Identify which cell holds the provided text, then report its (x, y) central coordinate. 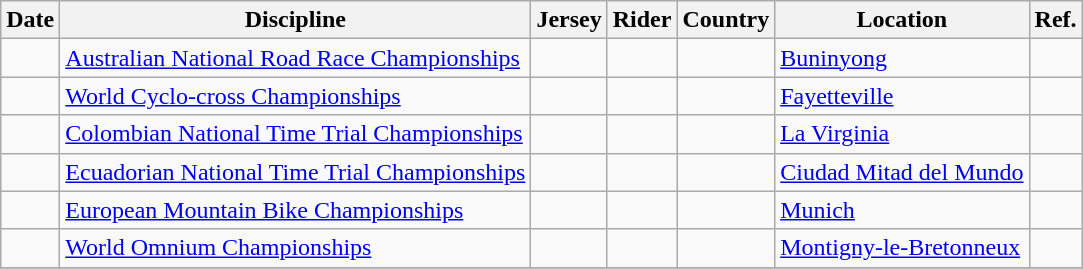
Rider (642, 20)
Discipline (296, 20)
La Virginia (902, 134)
World Omnium Championships (296, 248)
Buninyong (902, 58)
Munich (902, 210)
Ecuadorian National Time Trial Championships (296, 172)
Location (902, 20)
Jersey (569, 20)
Fayetteville (902, 96)
Colombian National Time Trial Championships (296, 134)
Ciudad Mitad del Mundo (902, 172)
European Mountain Bike Championships (296, 210)
Australian National Road Race Championships (296, 58)
Date (30, 20)
Country (726, 20)
World Cyclo-cross Championships (296, 96)
Ref. (1056, 20)
Montigny-le-Bretonneux (902, 248)
